For the text-containing cell, return its midpoint in [X, Y] coordinate format. 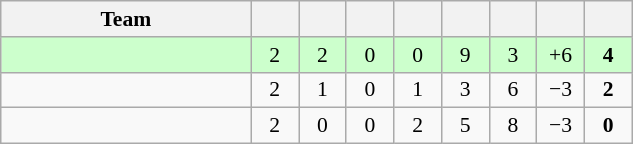
6 [513, 90]
5 [465, 126]
+6 [561, 55]
Team [126, 19]
4 [608, 55]
8 [513, 126]
9 [465, 55]
